Determine the [x, y] coordinate at the center of the cell enclosing the given text.  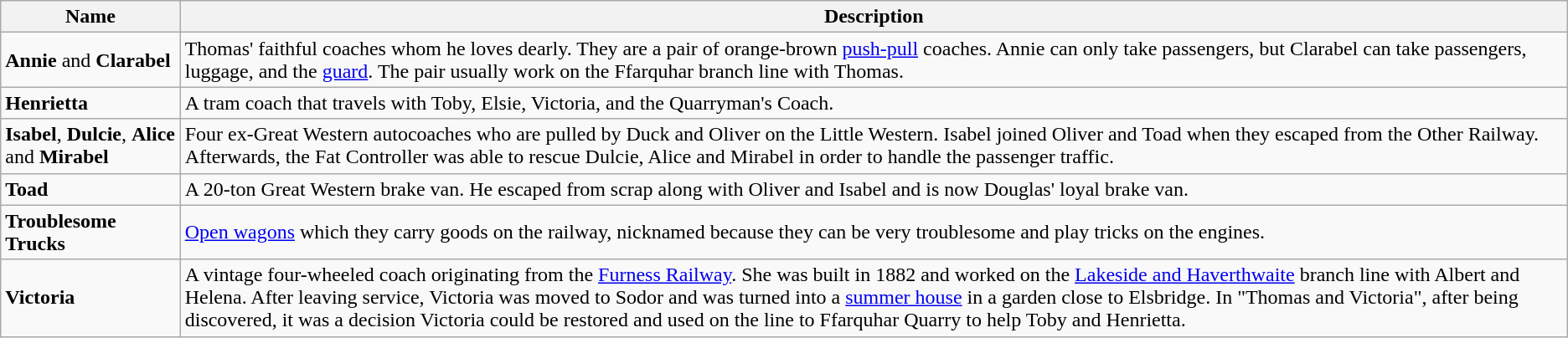
Name [90, 17]
Annie and Clarabel [90, 60]
Victoria [90, 298]
Open wagons which they carry goods on the railway, nicknamed because they can be very troublesome and play tricks on the engines. [874, 233]
Description [874, 17]
A tram coach that travels with Toby, Elsie, Victoria, and the Quarryman's Coach. [874, 103]
Isabel, Dulcie, Alice and Mirabel [90, 146]
A 20-ton Great Western brake van. He escaped from scrap along with Oliver and Isabel and is now Douglas' loyal brake van. [874, 189]
Toad [90, 189]
Henrietta [90, 103]
Troublesome Trucks [90, 233]
